Determine the (X, Y) coordinate at the center of the cell enclosing the given text.  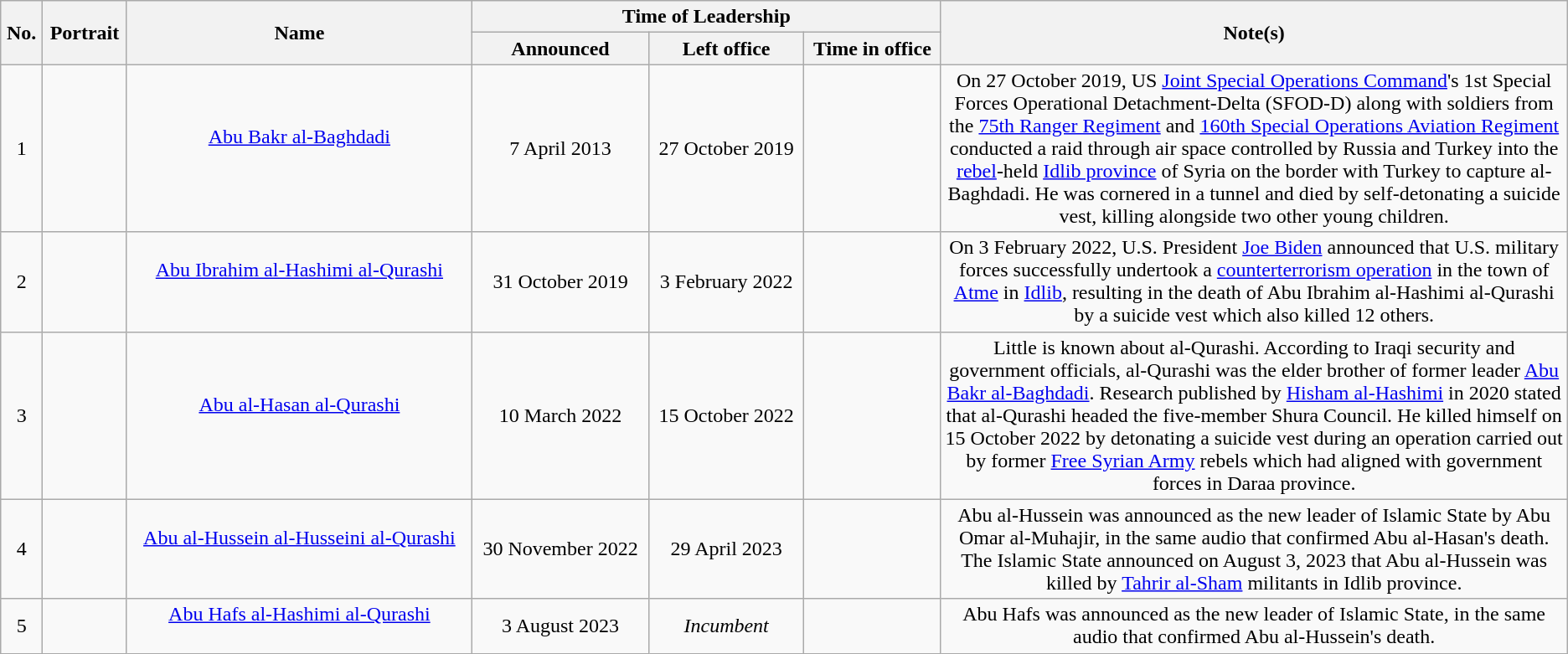
Note(s) (1254, 33)
5 (22, 626)
3 February 2022 (727, 281)
31 October 2019 (561, 281)
Abu Ibrahim al-Hashimi al-Qurashi (299, 281)
Name (299, 33)
Abu al-Hussein al-Husseini al-Qurashi (299, 549)
2 (22, 281)
3 August 2023 (561, 626)
27 October 2019 (727, 148)
Left office (727, 49)
29 April 2023 (727, 549)
30 November 2022 (561, 549)
Time in office (873, 49)
10 March 2022 (561, 415)
Portrait (85, 33)
Announced (561, 49)
Abu Hafs was announced as the new leader of Islamic State, in the same audio that confirmed Abu al-Hussein's death. (1254, 626)
No. (22, 33)
1 (22, 148)
Abu Bakr al-Baghdadi (299, 148)
Incumbent (727, 626)
3 (22, 415)
15 October 2022 (727, 415)
4 (22, 549)
7 April 2013 (561, 148)
Abu al-Hasan al-Qurashi (299, 415)
Abu Hafs al-Hashimi al-Qurashi (299, 626)
Time of Leadership (707, 17)
